For the text-containing cell, return its midpoint in [x, y] coordinate format. 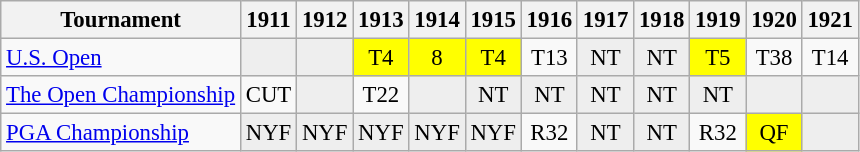
CUT [268, 95]
T14 [830, 58]
1912 [325, 20]
1911 [268, 20]
1913 [381, 20]
T5 [718, 58]
1918 [662, 20]
1916 [549, 20]
8 [437, 58]
1915 [493, 20]
T22 [381, 95]
1921 [830, 20]
PGA Championship [121, 133]
T13 [549, 58]
1917 [605, 20]
1920 [774, 20]
T38 [774, 58]
U.S. Open [121, 58]
QF [774, 133]
1914 [437, 20]
The Open Championship [121, 95]
1919 [718, 20]
Tournament [121, 20]
